For the text-containing cell, return its midpoint in (X, Y) coordinate format. 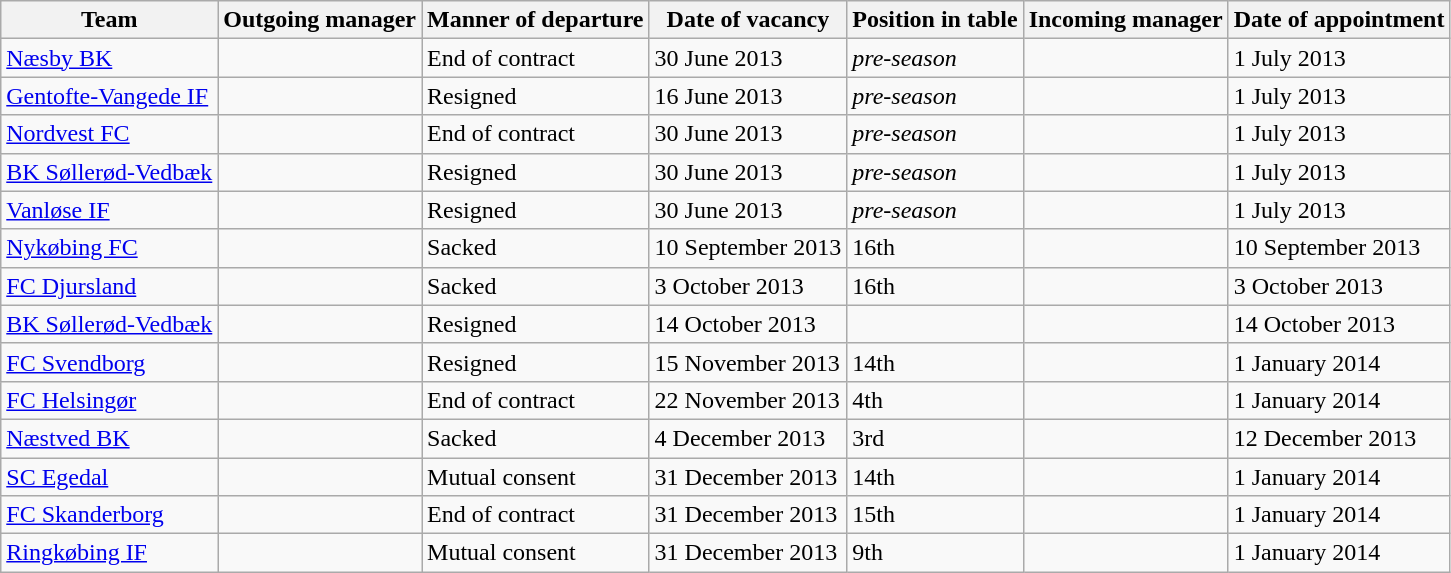
Team (110, 20)
4th (935, 400)
FC Svendborg (110, 362)
Manner of departure (536, 20)
Nykøbing FC (110, 248)
15th (935, 515)
Outgoing manager (320, 20)
Position in table (935, 20)
FC Djursland (110, 286)
Gentofte-Vangede IF (110, 96)
SC Egedal (110, 477)
Ringkøbing IF (110, 553)
Næsby BK (110, 58)
Incoming manager (1126, 20)
4 December 2013 (748, 438)
9th (935, 553)
Vanløse IF (110, 210)
15 November 2013 (748, 362)
16 June 2013 (748, 96)
Date of vacancy (748, 20)
Date of appointment (1339, 20)
3rd (935, 438)
22 November 2013 (748, 400)
FC Helsingør (110, 400)
Næstved BK (110, 438)
FC Skanderborg (110, 515)
12 December 2013 (1339, 438)
Nordvest FC (110, 134)
